Output the [x, y] coordinate of the center of the cell containing the given text.  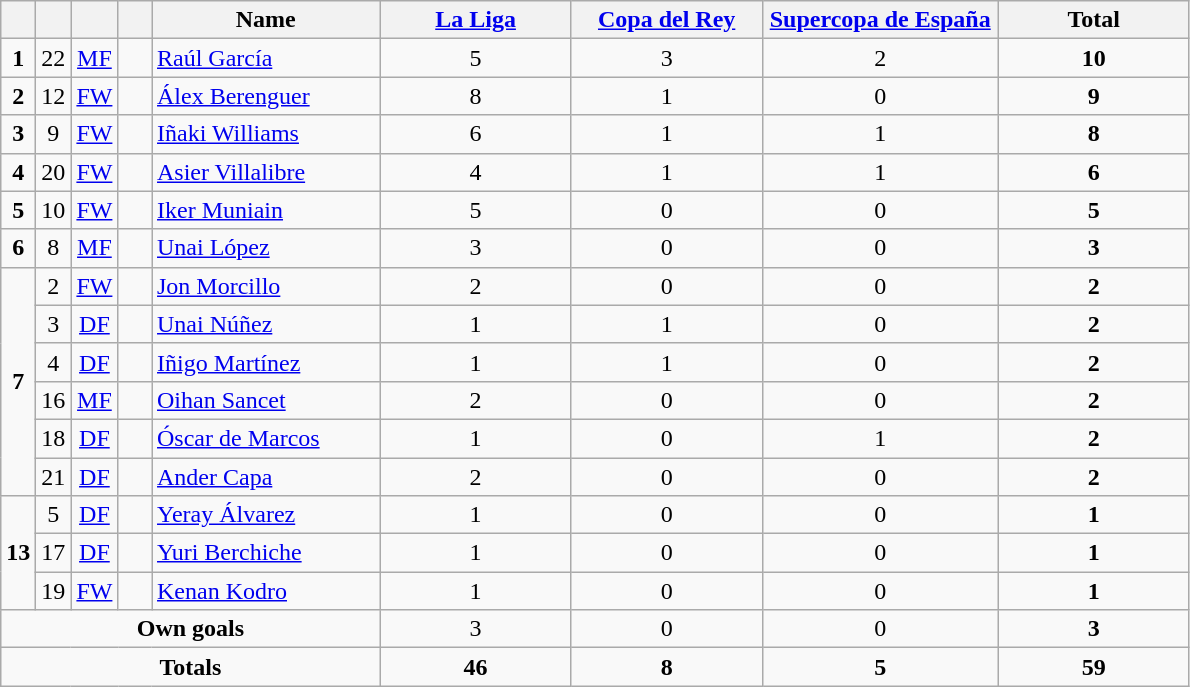
Unai Núñez [266, 324]
Iker Muniain [266, 210]
Iñaki Williams [266, 134]
Unai López [266, 248]
Own goals [190, 629]
Ander Capa [266, 477]
Copa del Rey [666, 20]
12 [54, 96]
46 [476, 667]
21 [54, 477]
Supercopa de España [880, 20]
20 [54, 172]
Name [266, 20]
Totals [190, 667]
Jon Morcillo [266, 286]
18 [54, 438]
13 [18, 553]
Kenan Kodro [266, 591]
Óscar de Marcos [266, 438]
Iñigo Martínez [266, 362]
22 [54, 58]
Álex Berenguer [266, 96]
Total [1094, 20]
Oihan Sancet [266, 400]
59 [1094, 667]
Yuri Berchiche [266, 553]
16 [54, 400]
La Liga [476, 20]
Raúl García [266, 58]
17 [54, 553]
7 [18, 381]
Asier Villalibre [266, 172]
19 [54, 591]
Yeray Álvarez [266, 515]
